Search for the cell housing the specified text and yield its [x, y] center coordinate. 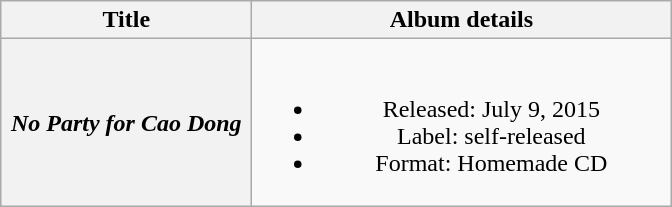
Title [126, 20]
No Party for Cao Dong [126, 122]
Album details [462, 20]
Released: July 9, 2015Label: self-releasedFormat: Homemade CD [462, 122]
